From the cell containing the given text, extract its center point as [X, Y] coordinate. 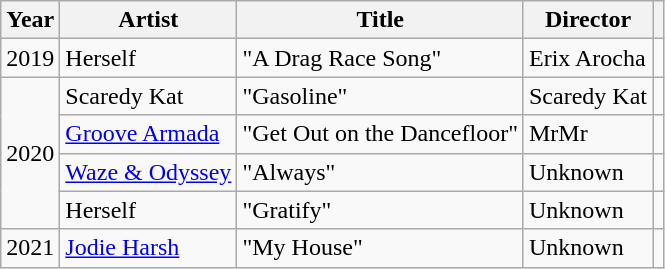
Title [380, 20]
2021 [30, 248]
"Get Out on the Dancefloor" [380, 134]
"Always" [380, 172]
"Gratify" [380, 210]
"A Drag Race Song" [380, 58]
Erix Arocha [588, 58]
"My House" [380, 248]
Artist [148, 20]
Year [30, 20]
"Gasoline" [380, 96]
2020 [30, 153]
Groove Armada [148, 134]
Waze & Odyssey [148, 172]
Jodie Harsh [148, 248]
MrMr [588, 134]
2019 [30, 58]
Director [588, 20]
